Find where the given text appears and provide that cell's center as (X, Y) coordinate. 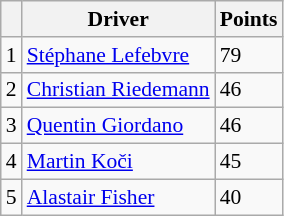
40 (249, 197)
Quentin Giordano (118, 126)
5 (12, 197)
Alastair Fisher (118, 197)
3 (12, 126)
79 (249, 55)
Stéphane Lefebvre (118, 55)
1 (12, 55)
Points (249, 19)
4 (12, 162)
Christian Riedemann (118, 90)
2 (12, 90)
Driver (118, 19)
Martin Koči (118, 162)
45 (249, 162)
